Find where the given text appears and provide that cell's center as [X, Y] coordinate. 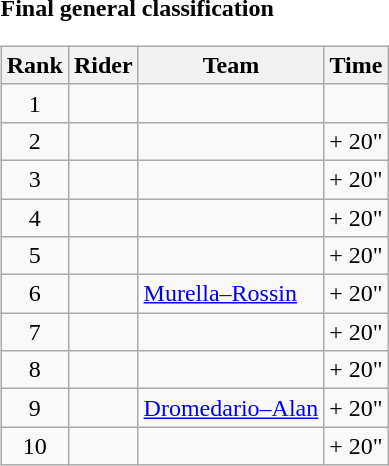
6 [34, 294]
3 [34, 179]
Team [231, 65]
5 [34, 256]
Rider [103, 65]
8 [34, 370]
2 [34, 141]
7 [34, 332]
Time [356, 65]
Rank [34, 65]
1 [34, 103]
Dromedario–Alan [231, 408]
4 [34, 217]
9 [34, 408]
Murella–Rossin [231, 294]
10 [34, 446]
